Capture the cell that displays the provided text and extract its (x, y) central coordinate. 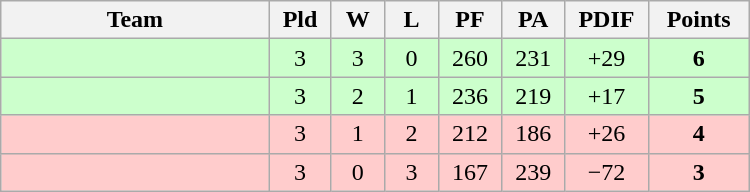
L (412, 20)
+17 (606, 96)
PDIF (606, 20)
Team (135, 20)
4 (698, 134)
239 (534, 172)
Pld (300, 20)
231 (534, 58)
PA (534, 20)
186 (534, 134)
5 (698, 96)
260 (470, 58)
219 (534, 96)
PF (470, 20)
212 (470, 134)
−72 (606, 172)
Points (698, 20)
W (358, 20)
167 (470, 172)
+29 (606, 58)
236 (470, 96)
6 (698, 58)
+26 (606, 134)
